Provide the (x, y) coordinate of the cell's center where the given text is located.  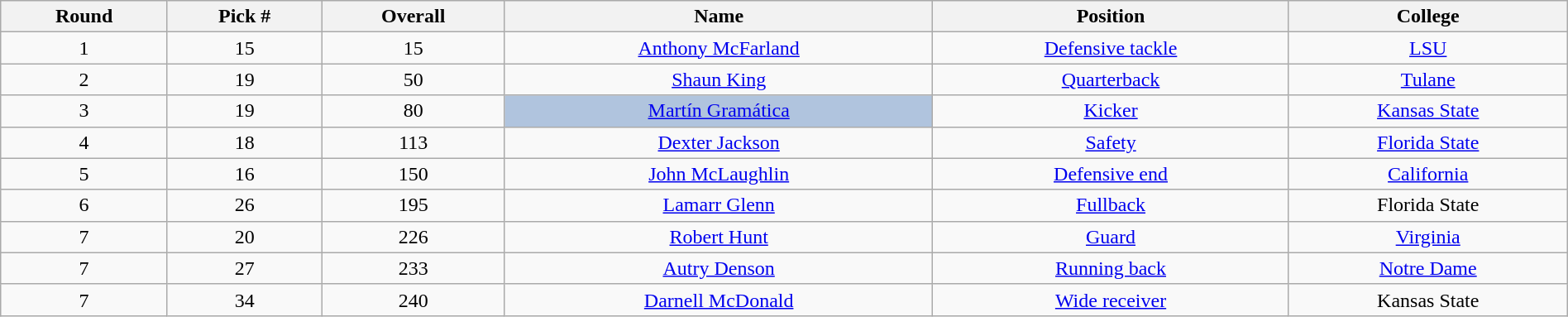
27 (244, 268)
Autry Denson (718, 268)
LSU (1427, 48)
Martín Gramática (718, 111)
Wide receiver (1111, 300)
Round (84, 17)
4 (84, 142)
Virginia (1427, 237)
195 (414, 205)
2 (84, 79)
1 (84, 48)
Kicker (1111, 111)
6 (84, 205)
16 (244, 174)
Notre Dame (1427, 268)
150 (414, 174)
Robert Hunt (718, 237)
Guard (1111, 237)
5 (84, 174)
Lamarr Glenn (718, 205)
California (1427, 174)
Tulane (1427, 79)
20 (244, 237)
240 (414, 300)
John McLaughlin (718, 174)
Quarterback (1111, 79)
113 (414, 142)
Running back (1111, 268)
College (1427, 17)
Dexter Jackson (718, 142)
Defensive end (1111, 174)
Defensive tackle (1111, 48)
80 (414, 111)
18 (244, 142)
Safety (1111, 142)
226 (414, 237)
Overall (414, 17)
Shaun King (718, 79)
Position (1111, 17)
Name (718, 17)
233 (414, 268)
Anthony McFarland (718, 48)
Darnell McDonald (718, 300)
Fullback (1111, 205)
26 (244, 205)
50 (414, 79)
34 (244, 300)
Pick # (244, 17)
3 (84, 111)
